Provide the [X, Y] coordinate of the cell's center where the given text is located.  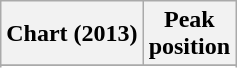
Peakposition [189, 34]
Chart (2013) [72, 34]
